Provide the (X, Y) coordinate of the cell's center where the given text is located.  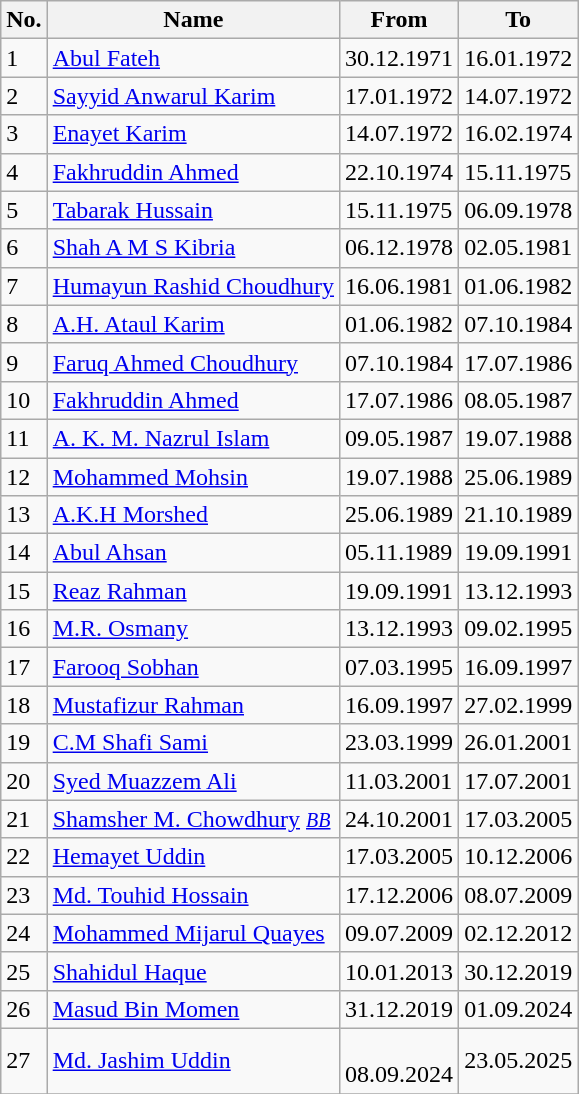
31.12.2019 (400, 1009)
Humayun Rashid Choudhury (193, 286)
23.05.2025 (518, 1060)
16.06.1981 (400, 286)
A.K.H Morshed (193, 515)
Reaz Rahman (193, 591)
01.09.2024 (518, 1009)
A.H. Ataul Karim (193, 324)
16.01.1972 (518, 58)
M.R. Osmany (193, 629)
7 (24, 286)
Farooq Sobhan (193, 667)
26 (24, 1009)
3 (24, 134)
Shahidul Haque (193, 971)
17 (24, 667)
11 (24, 438)
Md. Touhid Hossain (193, 895)
17.07.2001 (518, 781)
22.10.1974 (400, 172)
9 (24, 362)
4 (24, 172)
16 (24, 629)
10 (24, 400)
08.07.2009 (518, 895)
02.05.1981 (518, 248)
A. K. M. Nazrul Islam (193, 438)
09.07.2009 (400, 933)
Tabarak Hussain (193, 210)
Shamsher M. Chowdhury BB (193, 819)
02.12.2012 (518, 933)
Mohammed Mohsin (193, 477)
Abul Fateh (193, 58)
11.03.2001 (400, 781)
Mohammed Mijarul Quayes (193, 933)
27.02.1999 (518, 705)
10.01.2013 (400, 971)
17.01.1972 (400, 96)
Faruq Ahmed Choudhury (193, 362)
05.11.1989 (400, 553)
25 (24, 971)
5 (24, 210)
23.03.1999 (400, 743)
06.09.1978 (518, 210)
24.10.2001 (400, 819)
6 (24, 248)
Mustafizur Rahman (193, 705)
23 (24, 895)
Hemayet Uddin (193, 857)
24 (24, 933)
C.M Shafi Sami (193, 743)
27 (24, 1060)
8 (24, 324)
07.03.1995 (400, 667)
12 (24, 477)
No. (24, 20)
2 (24, 96)
Masud Bin Momen (193, 1009)
17.12.2006 (400, 895)
06.12.1978 (400, 248)
10.12.2006 (518, 857)
16.02.1974 (518, 134)
30.12.2019 (518, 971)
21 (24, 819)
20 (24, 781)
13 (24, 515)
15 (24, 591)
26.01.2001 (518, 743)
Shah A M S Kibria (193, 248)
21.10.1989 (518, 515)
Enayet Karim (193, 134)
30.12.1971 (400, 58)
Syed Muazzem Ali (193, 781)
18 (24, 705)
19 (24, 743)
Name (193, 20)
14 (24, 553)
08.09.2024 (400, 1060)
09.05.1987 (400, 438)
From (400, 20)
Sayyid Anwarul Karim (193, 96)
Md. Jashim Uddin (193, 1060)
Abul Ahsan (193, 553)
22 (24, 857)
08.05.1987 (518, 400)
09.02.1995 (518, 629)
To (518, 20)
1 (24, 58)
